From the cell containing the given text, extract its center point as [x, y] coordinate. 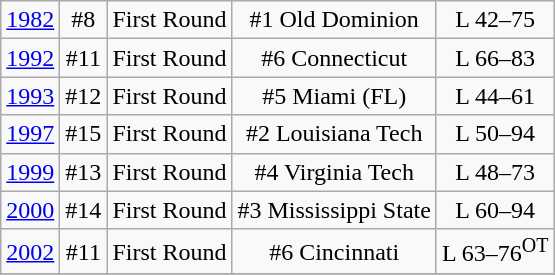
#12 [84, 96]
2002 [30, 252]
#4 Virginia Tech [334, 172]
#13 [84, 172]
L 63–76OT [495, 252]
1993 [30, 96]
#1 Old Dominion [334, 20]
#6 Connecticut [334, 58]
#5 Miami (FL) [334, 96]
#6 Cincinnati [334, 252]
L 50–94 [495, 134]
#3 Mississippi State [334, 210]
#8 [84, 20]
L 48–73 [495, 172]
L 66–83 [495, 58]
1999 [30, 172]
L 42–75 [495, 20]
1997 [30, 134]
L 44–61 [495, 96]
1982 [30, 20]
2000 [30, 210]
#14 [84, 210]
L 60–94 [495, 210]
#15 [84, 134]
#2 Louisiana Tech [334, 134]
1992 [30, 58]
